Detect which cell encompasses the target text, then output its [X, Y] center coordinate. 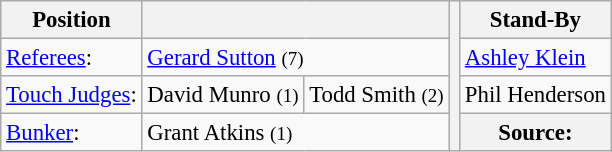
Ashley Klein [536, 58]
Referees: [72, 58]
Stand-By [536, 20]
David Munro (1) [223, 95]
Gerard Sutton (7) [296, 58]
Todd Smith (2) [376, 95]
Source: [536, 133]
Position [72, 20]
Bunker: [72, 133]
Phil Henderson [536, 95]
Touch Judges: [72, 95]
Grant Atkins (1) [296, 133]
